For the text-containing cell, return its midpoint in (x, y) coordinate format. 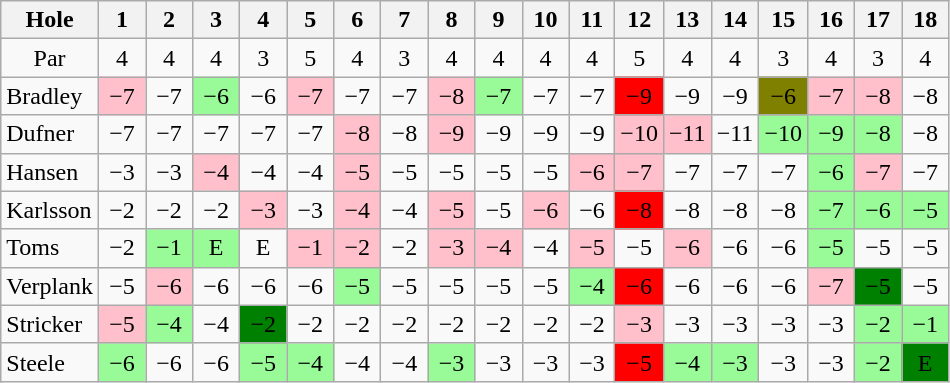
6 (358, 20)
10 (546, 20)
8 (452, 20)
15 (784, 20)
9 (498, 20)
Verplank (50, 286)
Hole (50, 20)
1 (122, 20)
12 (640, 20)
Bradley (50, 96)
Karlsson (50, 210)
Hansen (50, 172)
14 (735, 20)
11 (592, 20)
Toms (50, 248)
2 (170, 20)
Par (50, 58)
16 (830, 20)
17 (878, 20)
Steele (50, 362)
13 (687, 20)
7 (404, 20)
Dufner (50, 134)
Stricker (50, 324)
18 (926, 20)
